Identify which cell holds the provided text, then report its [x, y] central coordinate. 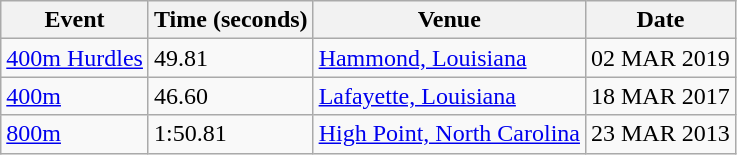
18 MAR 2017 [660, 96]
Event [75, 20]
1:50.81 [230, 134]
02 MAR 2019 [660, 58]
23 MAR 2013 [660, 134]
Lafayette, Louisiana [449, 96]
Time (seconds) [230, 20]
Hammond, Louisiana [449, 58]
400m [75, 96]
400m Hurdles [75, 58]
49.81 [230, 58]
High Point, North Carolina [449, 134]
Date [660, 20]
800m [75, 134]
Venue [449, 20]
46.60 [230, 96]
